Locate the cell with the specified text and output its [X, Y] center coordinate. 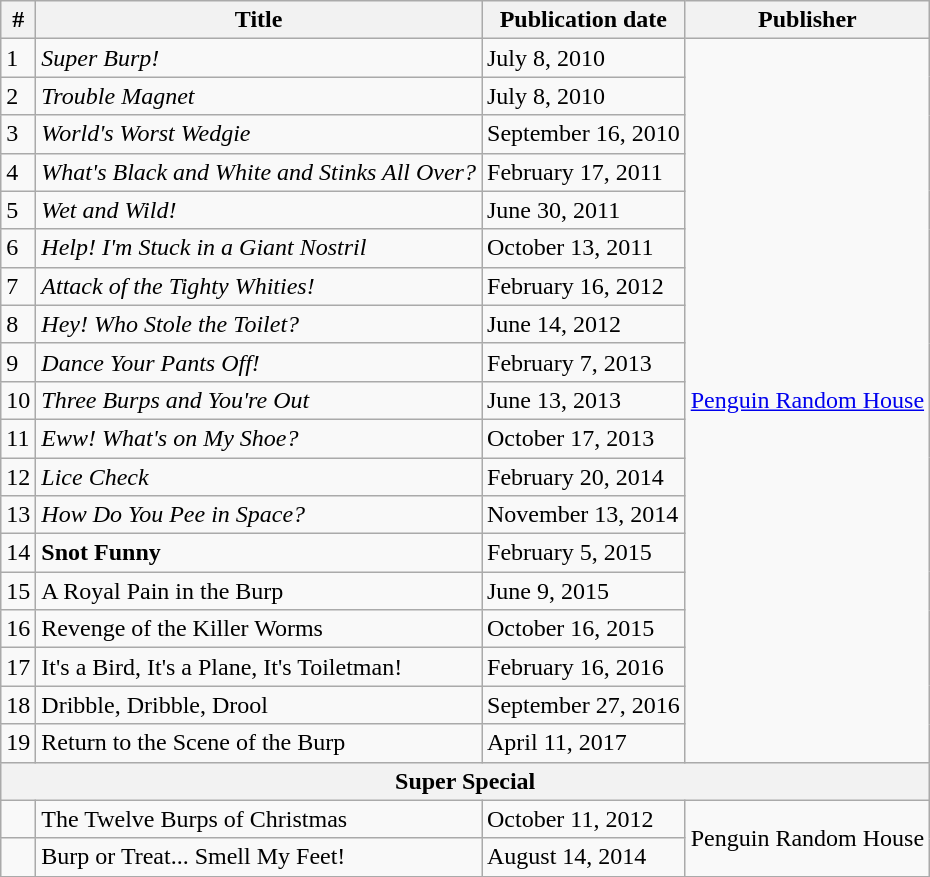
Eww! What's on My Shoe? [259, 438]
Return to the Scene of the Burp [259, 743]
Super Special [466, 781]
Super Burp! [259, 58]
Publication date [584, 20]
11 [18, 438]
8 [18, 324]
October 17, 2013 [584, 438]
16 [18, 629]
September 27, 2016 [584, 705]
Wet and Wild! [259, 210]
3 [18, 134]
18 [18, 705]
June 30, 2011 [584, 210]
19 [18, 743]
1 [18, 58]
17 [18, 667]
Snot Funny [259, 553]
13 [18, 515]
Trouble Magnet [259, 96]
Title [259, 20]
The Twelve Burps of Christmas [259, 819]
February 20, 2014 [584, 477]
February 17, 2011 [584, 172]
How Do You Pee in Space? [259, 515]
June 13, 2013 [584, 400]
Dance Your Pants Off! [259, 362]
Hey! Who Stole the Toilet? [259, 324]
6 [18, 248]
Lice Check [259, 477]
August 14, 2014 [584, 857]
October 11, 2012 [584, 819]
World's Worst Wedgie [259, 134]
12 [18, 477]
June 14, 2012 [584, 324]
September 16, 2010 [584, 134]
Attack of the Tighty Whities! [259, 286]
Help! I'm Stuck in a Giant Nostril [259, 248]
A Royal Pain in the Burp [259, 591]
# [18, 20]
February 5, 2015 [584, 553]
February 16, 2016 [584, 667]
10 [18, 400]
7 [18, 286]
Revenge of the Killer Worms [259, 629]
February 16, 2012 [584, 286]
Publisher [807, 20]
April 11, 2017 [584, 743]
4 [18, 172]
2 [18, 96]
October 13, 2011 [584, 248]
June 9, 2015 [584, 591]
5 [18, 210]
October 16, 2015 [584, 629]
February 7, 2013 [584, 362]
November 13, 2014 [584, 515]
It's a Bird, It's a Plane, It's Toiletman! [259, 667]
Burp or Treat... Smell My Feet! [259, 857]
14 [18, 553]
Three Burps and You're Out [259, 400]
15 [18, 591]
9 [18, 362]
What's Black and White and Stinks All Over? [259, 172]
Dribble, Dribble, Drool [259, 705]
